Return the (X, Y) coordinate for the center point of the cell that contains the specified text.  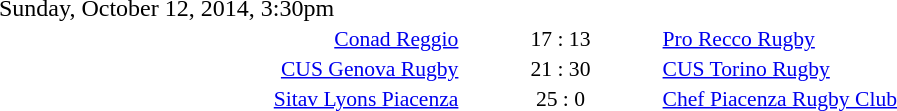
21 : 30 (560, 68)
17 : 13 (560, 38)
